Output the [x, y] coordinate of the center of the cell containing the given text.  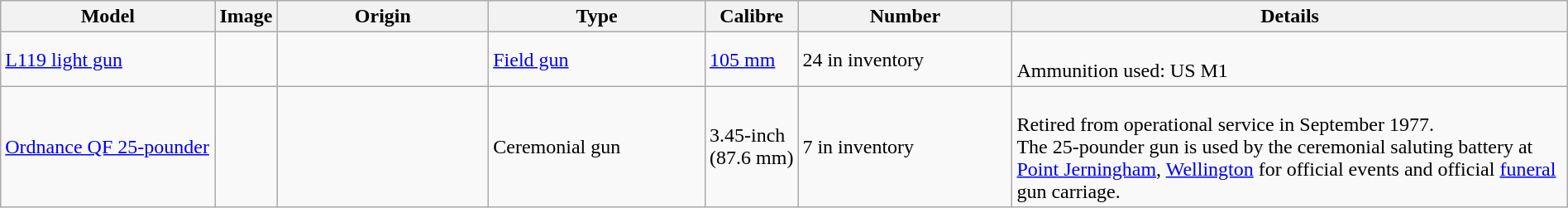
24 in inventory [905, 60]
Image [246, 17]
Details [1290, 17]
Ammunition used: US M1 [1290, 60]
105 mm [752, 60]
Origin [383, 17]
Calibre [752, 17]
Ceremonial gun [597, 147]
Type [597, 17]
Number [905, 17]
Model [108, 17]
3.45-inch (87.6 mm) [752, 147]
7 in inventory [905, 147]
L119 light gun [108, 60]
Field gun [597, 60]
Ordnance QF 25-pounder [108, 147]
